Identify which cell holds the provided text, then report its [x, y] central coordinate. 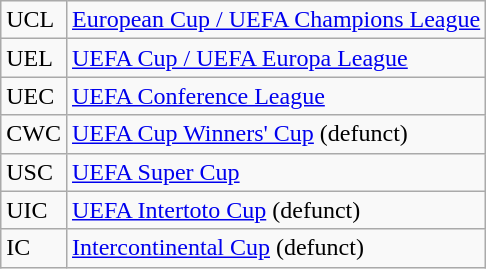
UIC [34, 210]
CWC [34, 134]
UEFA Conference League [276, 96]
UEFA Cup Winners' Cup (defunct) [276, 134]
UEFA Intertoto Cup (defunct) [276, 210]
UEFA Super Cup [276, 172]
UCL [34, 20]
USC [34, 172]
Intercontinental Cup (defunct) [276, 248]
IC [34, 248]
European Cup / UEFA Champions League [276, 20]
UEFA Cup / UEFA Europa League [276, 58]
UEC [34, 96]
UEL [34, 58]
